Find where the given text appears and provide that cell's center as (X, Y) coordinate. 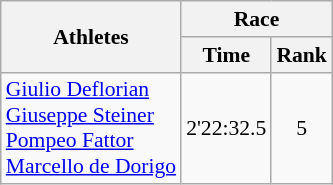
5 (302, 128)
Race (256, 19)
2'22:32.5 (226, 128)
Rank (302, 55)
Giulio DeflorianGiuseppe SteinerPompeo FattorMarcello de Dorigo (91, 128)
Time (226, 55)
Athletes (91, 36)
